From the cell containing the given text, extract its center point as (X, Y) coordinate. 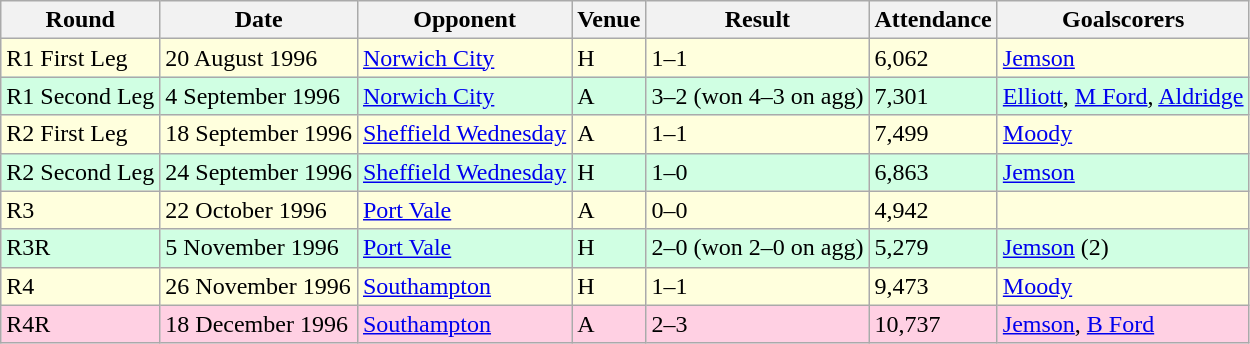
6,062 (933, 58)
6,863 (933, 172)
R2 Second Leg (80, 172)
R3R (80, 248)
7,301 (933, 96)
2–0 (won 2–0 on agg) (758, 248)
Jemson, B Ford (1123, 324)
R4 (80, 286)
Goalscorers (1123, 20)
Elliott, M Ford, Aldridge (1123, 96)
R1 First Leg (80, 58)
Round (80, 20)
5,279 (933, 248)
3–2 (won 4–3 on agg) (758, 96)
18 September 1996 (259, 134)
Jemson (2) (1123, 248)
R1 Second Leg (80, 96)
R3 (80, 210)
R2 First Leg (80, 134)
Opponent (464, 20)
10,737 (933, 324)
R4R (80, 324)
1–0 (758, 172)
Venue (609, 20)
Attendance (933, 20)
20 August 1996 (259, 58)
5 November 1996 (259, 248)
Date (259, 20)
4,942 (933, 210)
22 October 1996 (259, 210)
2–3 (758, 324)
18 December 1996 (259, 324)
24 September 1996 (259, 172)
26 November 1996 (259, 286)
9,473 (933, 286)
0–0 (758, 210)
Result (758, 20)
4 September 1996 (259, 96)
7,499 (933, 134)
